For the text-containing cell, return its midpoint in (X, Y) coordinate format. 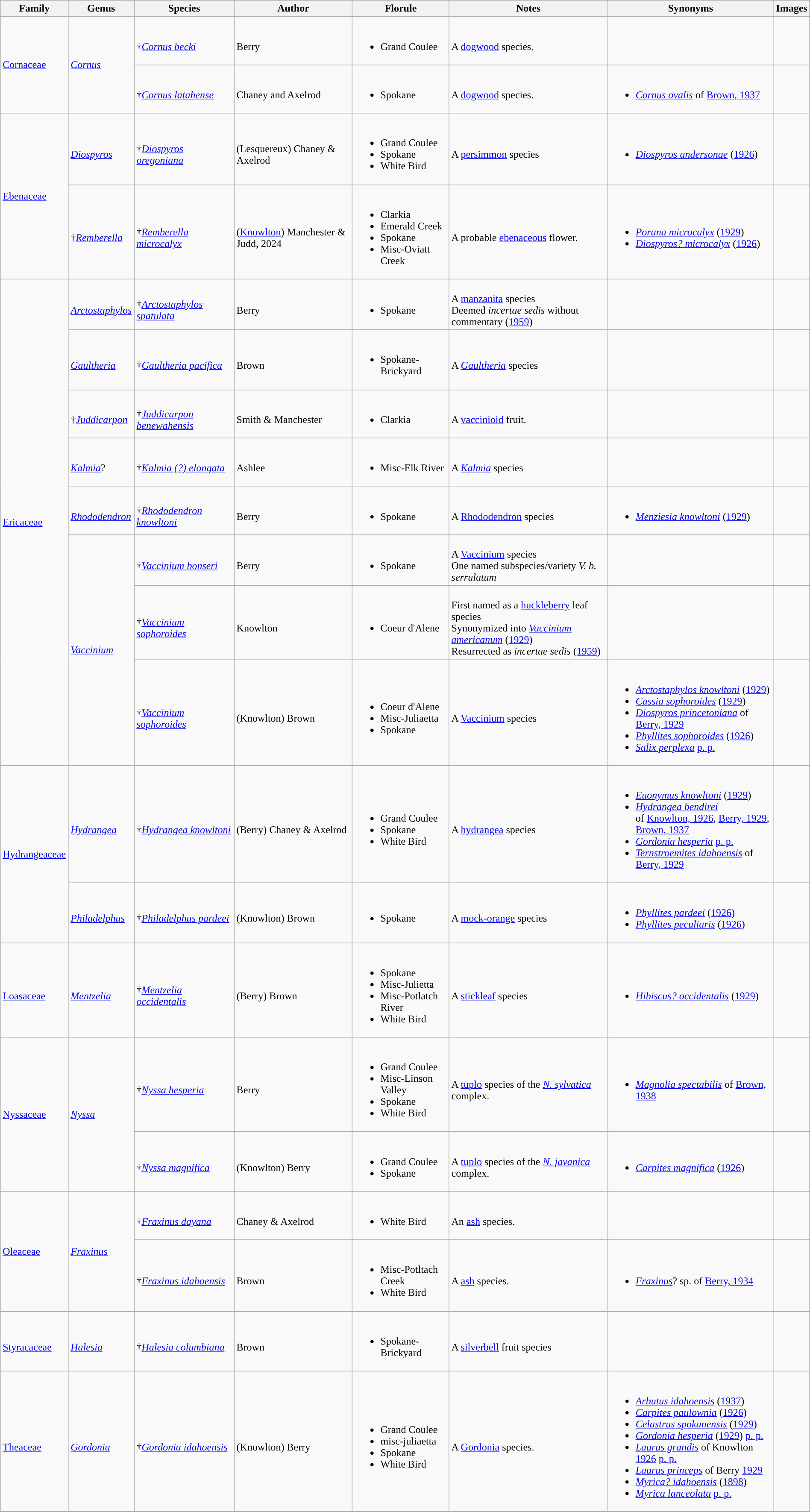
†Remberella microcalyx (184, 232)
Arctostaphylos knowltoni (1929)Cassia sophoroides (1929)Diospyros princetoniana of Berry, 1929Phyllites sophoroides (1926)Salix perplexa p. p. (690, 713)
A tuplo species of the N. sylvatica complex. (528, 1084)
A persimmon species (528, 149)
Phyllites pardeei (1926)Phyllites peculiaris (1926) (690, 913)
(Berry) Chaney & Axelrod (293, 825)
Ericaceae (34, 522)
Coeur d'Alene (401, 622)
A probable ebenaceous flower. (528, 232)
Fraxinus (101, 1251)
Notes (528, 9)
Magnolia spectabilis of Brown, 1938 (690, 1084)
†Gordonia idahoensis (184, 1442)
Oleaceae (34, 1251)
Hibiscus? occidentalis (1929) (690, 990)
Nyssaceae (34, 1114)
A stickleaf species (528, 990)
A manzanita speciesDeemed incertae sedis without commentary (1959) (528, 304)
†Diospyros oregoniana (184, 149)
Carpites magnifica (1926) (690, 1162)
A tuplo species of the N. javanica complex. (528, 1162)
A Rhododendron species (528, 510)
Knowlton (293, 622)
†Nyssa hesperia (184, 1084)
†Mentzelia occidentalis (184, 990)
ClarkiaEmerald CreekSpokaneMisc-Oviatt Creek (401, 232)
Diospyros (101, 149)
A hydrangea species (528, 825)
A vaccinioid fruit. (528, 414)
(Knowlton) Manchester & Judd, 2024 (293, 232)
Misc-Potltach CreekWhite Bird (401, 1276)
White Bird (401, 1216)
Gaultheria (101, 360)
†Nyssa magnifica (184, 1162)
†Kalmia (?) elongata (184, 462)
Images (792, 9)
A Vaccinium species One named subspecies/variety V. b. serrulatum (528, 560)
A ash species. (528, 1276)
Nyssa (101, 1114)
Species (184, 9)
†Philadelphus pardeei (184, 913)
Coeur d'AleneMisc-JuliaettaSpokane (401, 713)
†Remberella (101, 232)
Chaney & Axelrod (293, 1216)
Mentzelia (101, 990)
Genus (101, 9)
†Juddicarpon benewahensis (184, 414)
†Halesia columbiana (184, 1341)
Theaceae (34, 1442)
(Lesquereux) Chaney & Axelrod (293, 149)
Halesia (101, 1341)
Gordonia (101, 1442)
A mock-orange species (528, 913)
Florule (401, 9)
Grand CouleeMisc-Linson ValleySpokaneWhite Bird (401, 1084)
Family (34, 9)
†Juddicarpon (101, 414)
Grand CouleeSpokane (401, 1162)
A Gordonia species. (528, 1442)
SpokaneMisc-JuliettaMisc-Potlatch RiverWhite Bird (401, 990)
A silverbell fruit species (528, 1341)
(Berry) Brown (293, 990)
Hydrangea (101, 825)
Philadelphus (101, 913)
Grand Couleemisc-juliaettaSpokaneWhite Bird (401, 1442)
Clarkia (401, 414)
Fraxinus? sp. of Berry, 1934 (690, 1276)
Chaney and Axelrod (293, 89)
†Cornus becki (184, 41)
†Gaultheria pacifica (184, 360)
Hydrangeaceae (34, 854)
Cornus (101, 65)
†Vaccinium bonseri (184, 560)
Styracaceae (34, 1341)
Kalmia? (101, 462)
†Cornus latahense (184, 89)
First named as a huckleberry leaf speciesSynonymized into Vaccinium americanum (1929) Resurrected as incertae sedis (1959) (528, 622)
Grand Coulee (401, 41)
Porana microcalyx (1929)Diospyros? microcalyx (1926) (690, 232)
Diospyros andersonae (1926) (690, 149)
Menziesia knowltoni (1929) (690, 510)
Ebenaceae (34, 196)
Rhododendron (101, 510)
†Rhododendron knowltoni (184, 510)
A Kalmia species (528, 462)
A Gaultheria species (528, 360)
Cornaceae (34, 65)
Misc-Elk River (401, 462)
†Hydrangea knowltoni (184, 825)
†Fraxinus idahoensis (184, 1276)
Author (293, 9)
†Fraxinus dayana (184, 1216)
A Vaccinium species (528, 713)
Synonyms (690, 9)
An ash species. (528, 1216)
Arctostaphylos (101, 304)
Cornus ovalis of Brown, 1937 (690, 89)
Vaccinium (101, 650)
Smith & Manchester (293, 414)
Ashlee (293, 462)
†Arctostaphylos spatulata (184, 304)
Loasaceae (34, 990)
